From the cell containing the given text, extract its center point as (X, Y) coordinate. 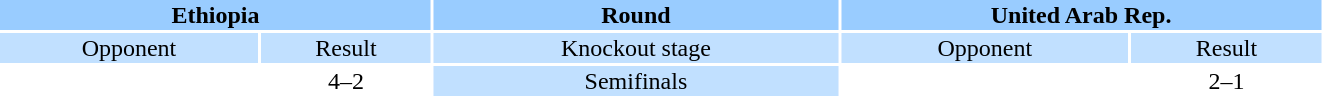
Ethiopia (216, 15)
Semifinals (636, 81)
2–1 (1227, 81)
Round (636, 15)
United Arab Rep. (1081, 15)
Knockout stage (636, 48)
4–2 (346, 81)
